For the text-containing cell, return its midpoint in [X, Y] coordinate format. 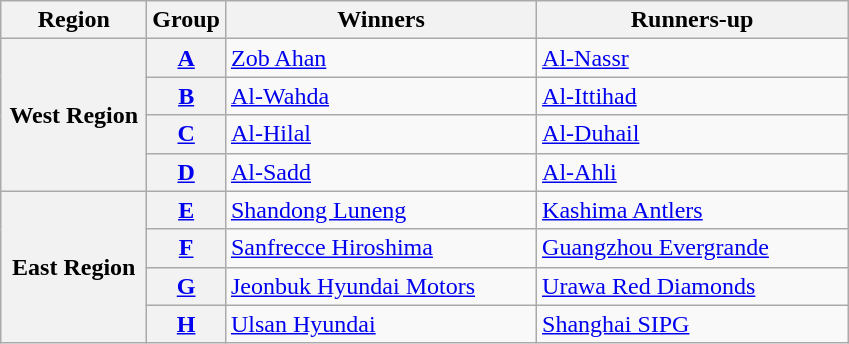
Runners-up [692, 20]
West Region [74, 115]
Group [186, 20]
E [186, 210]
Guangzhou Evergrande [692, 248]
Region [74, 20]
D [186, 172]
Shandong Luneng [380, 210]
F [186, 248]
H [186, 324]
Zob Ahan [380, 58]
Al-Ahli [692, 172]
Al-Nassr [692, 58]
Ulsan Hyundai [380, 324]
Al-Wahda [380, 96]
Sanfrecce Hiroshima [380, 248]
Jeonbuk Hyundai Motors [380, 286]
G [186, 286]
Al-Hilal [380, 134]
Winners [380, 20]
Urawa Red Diamonds [692, 286]
B [186, 96]
Al-Ittihad [692, 96]
Al-Duhail [692, 134]
Kashima Antlers [692, 210]
Shanghai SIPG [692, 324]
East Region [74, 267]
C [186, 134]
A [186, 58]
Al-Sadd [380, 172]
